Search for the cell housing the specified text and yield its [X, Y] center coordinate. 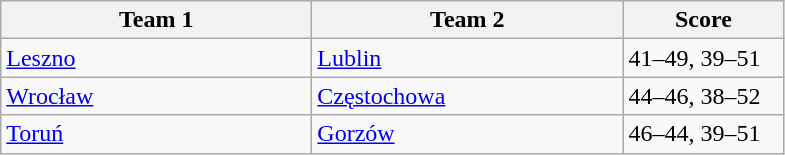
Team 1 [156, 20]
Score [704, 20]
46–44, 39–51 [704, 134]
44–46, 38–52 [704, 96]
Gorzów [468, 134]
41–49, 39–51 [704, 58]
Leszno [156, 58]
Toruń [156, 134]
Wrocław [156, 96]
Team 2 [468, 20]
Częstochowa [468, 96]
Lublin [468, 58]
